Locate the cell with the specified text and output its [X, Y] center coordinate. 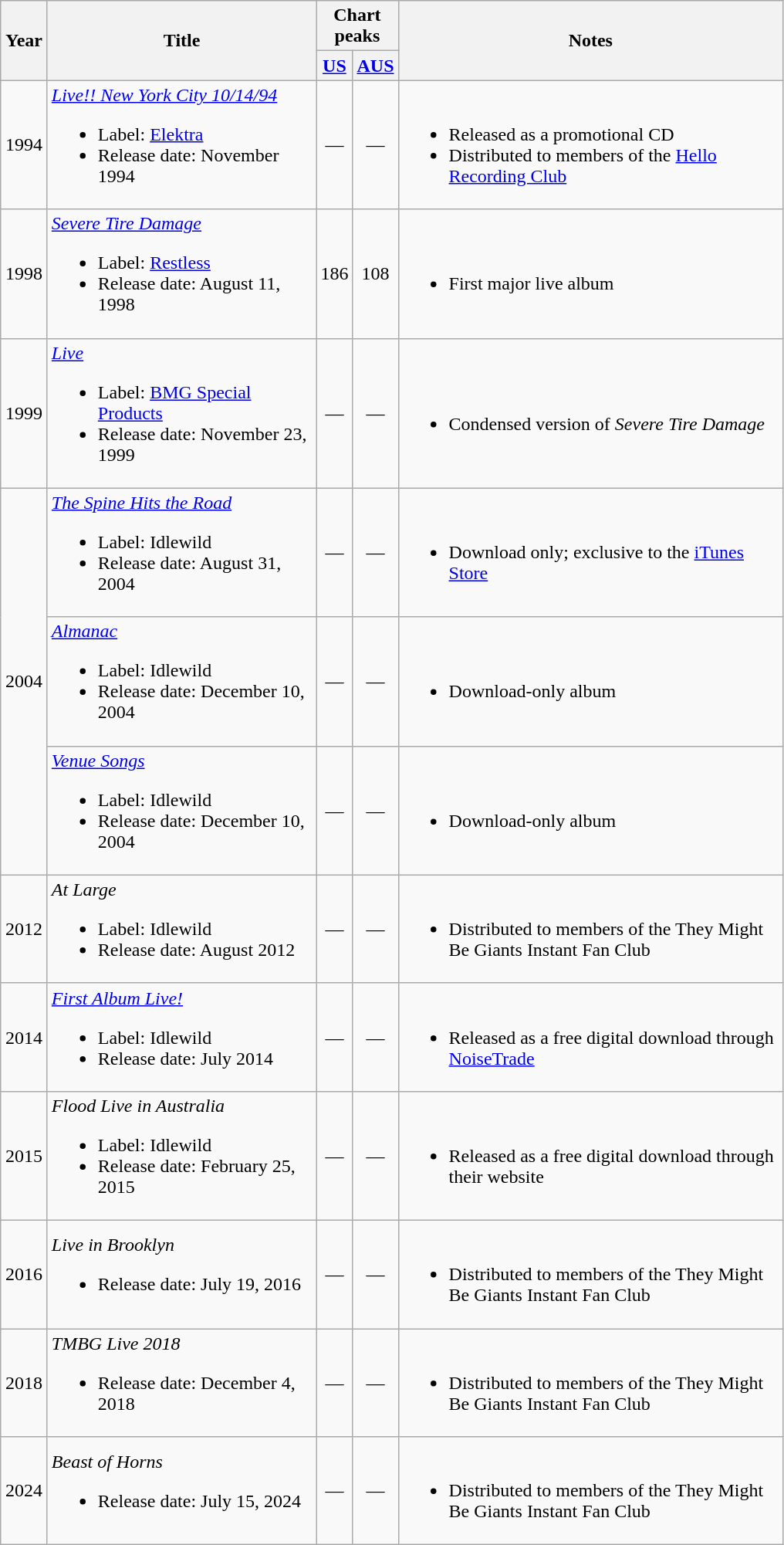
2018 [25, 1382]
AUS [375, 66]
2024 [25, 1491]
Download only; exclusive to the iTunes Store [591, 553]
2012 [25, 929]
First major live album [591, 273]
Released as a free digital download through NoiseTrade [591, 1037]
1999 [25, 413]
US [335, 66]
108 [375, 273]
2015 [25, 1155]
AlmanacLabel: IdlewildRelease date: December 10, 2004 [182, 681]
2014 [25, 1037]
2016 [25, 1274]
Chart peaks [357, 26]
The Spine Hits the RoadLabel: IdlewildRelease date: August 31, 2004 [182, 553]
186 [335, 273]
1998 [25, 273]
Severe Tire DamageLabel: RestlessRelease date: August 11, 1998 [182, 273]
Notes [591, 40]
Year [25, 40]
Venue SongsLabel: IdlewildRelease date: December 10, 2004 [182, 811]
Live!! New York City 10/14/94Label: ElektraRelease date: November 1994 [182, 145]
2004 [25, 681]
TMBG Live 2018Release date: December 4, 2018 [182, 1382]
Beast of HornsRelease date: July 15, 2024 [182, 1491]
At LargeLabel: IdlewildRelease date: August 2012 [182, 929]
LiveLabel: BMG Special ProductsRelease date: November 23, 1999 [182, 413]
First Album Live!Label: IdlewildRelease date: July 2014 [182, 1037]
Released as a free digital download through their website [591, 1155]
Title [182, 40]
1994 [25, 145]
Live in BrooklynRelease date: July 19, 2016 [182, 1274]
Condensed version of Severe Tire Damage [591, 413]
Flood Live in AustraliaLabel: IdlewildRelease date: February 25, 2015 [182, 1155]
Released as a promotional CDDistributed to members of the Hello Recording Club [591, 145]
